Detect which cell encompasses the target text, then output its (X, Y) center coordinate. 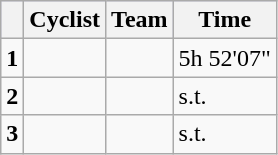
2 (12, 96)
3 (12, 134)
Time (224, 20)
1 (12, 58)
Cyclist (65, 20)
Team (140, 20)
5h 52'07" (224, 58)
